Capture the cell that displays the provided text and extract its [x, y] central coordinate. 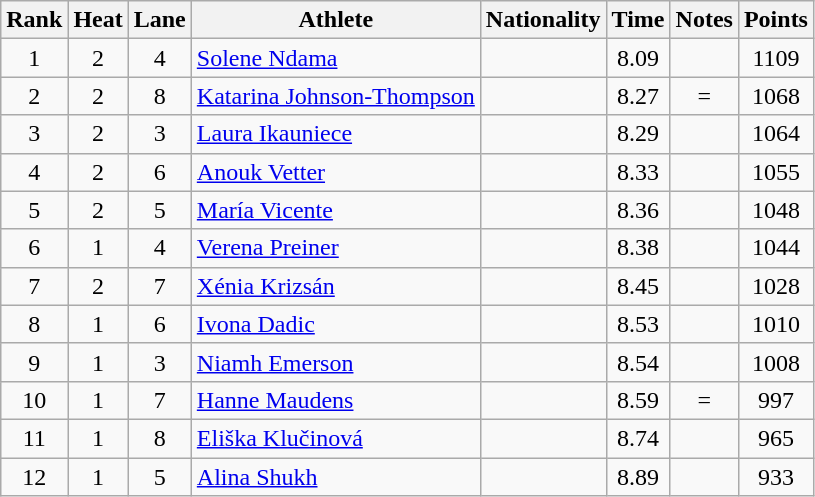
8.45 [638, 286]
Nationality [543, 20]
Lane [160, 20]
1044 [776, 248]
1109 [776, 58]
Eliška Klučinová [336, 438]
Ivona Dadic [336, 324]
8.53 [638, 324]
8.54 [638, 362]
1008 [776, 362]
1010 [776, 324]
12 [34, 477]
8.27 [638, 96]
Time [638, 20]
1028 [776, 286]
Points [776, 20]
Verena Preiner [336, 248]
8.29 [638, 134]
8.36 [638, 210]
1048 [776, 210]
Anouk Vetter [336, 172]
Athlete [336, 20]
933 [776, 477]
1064 [776, 134]
Heat [98, 20]
Solene Ndama [336, 58]
Notes [704, 20]
11 [34, 438]
Katarina Johnson-Thompson [336, 96]
1068 [776, 96]
8.59 [638, 400]
1055 [776, 172]
8.33 [638, 172]
Alina Shukh [336, 477]
Niamh Emerson [336, 362]
8.74 [638, 438]
997 [776, 400]
Hanne Maudens [336, 400]
María Vicente [336, 210]
8.09 [638, 58]
965 [776, 438]
10 [34, 400]
Rank [34, 20]
9 [34, 362]
8.38 [638, 248]
Laura Ikauniece [336, 134]
8.89 [638, 477]
Xénia Krizsán [336, 286]
